Determine the (X, Y) coordinate at the center of the cell enclosing the given text.  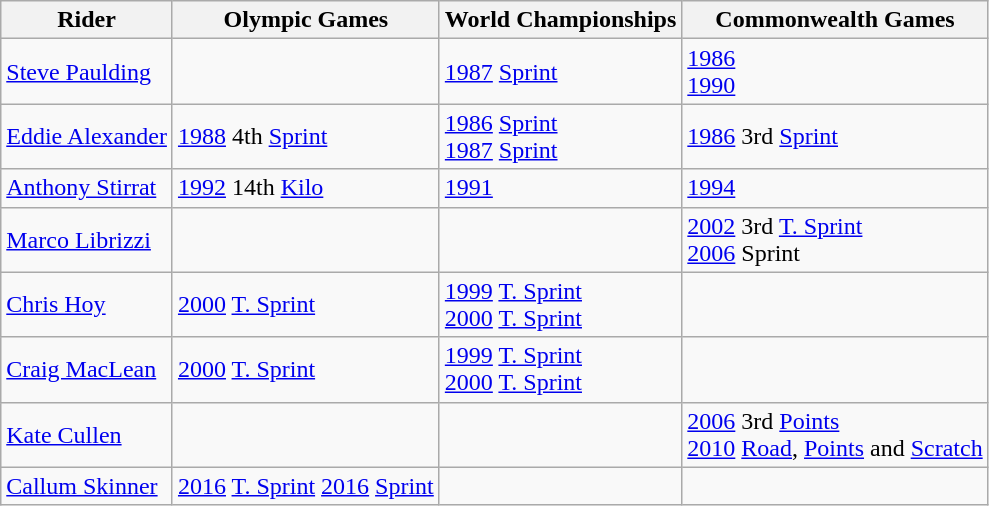
1992 14th Kilo (306, 188)
2006 3rd Points 2010 Road, Points and Scratch (835, 434)
1986 Sprint 1987 Sprint (560, 136)
1991 (560, 188)
1994 (835, 188)
Kate Cullen (87, 434)
1987 Sprint (560, 72)
Craig MacLean (87, 370)
World Championships (560, 20)
Commonwealth Games (835, 20)
Olympic Games (306, 20)
Eddie Alexander (87, 136)
Marco Librizzi (87, 240)
2002 3rd T. Sprint 2006 Sprint (835, 240)
Chris Hoy (87, 304)
Anthony Stirrat (87, 188)
Callum Skinner (87, 486)
1986 3rd Sprint (835, 136)
1988 4th Sprint (306, 136)
1986 1990 (835, 72)
Steve Paulding (87, 72)
Rider (87, 20)
2016 T. Sprint 2016 Sprint (306, 486)
